Pinpoint the cell where the given text exists, returning its (X, Y) midpoint coordinate. 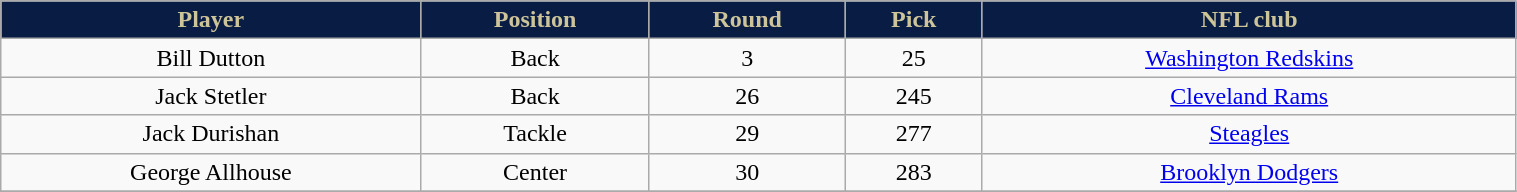
NFL club (1249, 20)
Jack Stetler (211, 96)
25 (914, 58)
Player (211, 20)
Position (535, 20)
Steagles (1249, 134)
Pick (914, 20)
30 (747, 172)
Cleveland Rams (1249, 96)
3 (747, 58)
Bill Dutton (211, 58)
29 (747, 134)
Washington Redskins (1249, 58)
Brooklyn Dodgers (1249, 172)
277 (914, 134)
George Allhouse (211, 172)
Jack Durishan (211, 134)
245 (914, 96)
Center (535, 172)
26 (747, 96)
283 (914, 172)
Tackle (535, 134)
Round (747, 20)
